Extract the [X, Y] coordinate from the center of the cell holding the provided text.  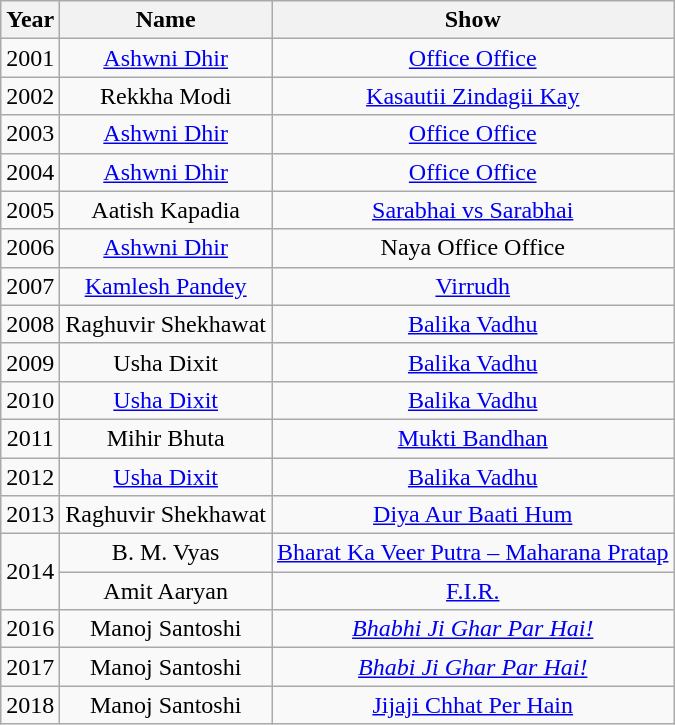
Aatish Kapadia [166, 210]
Mukti Bandhan [473, 438]
2005 [30, 210]
2010 [30, 400]
2001 [30, 58]
Sarabhai vs Sarabhai [473, 210]
B. M. Vyas [166, 553]
2006 [30, 248]
2018 [30, 705]
Virrudh [473, 286]
Name [166, 20]
Mihir Bhuta [166, 438]
Diya Aur Baati Hum [473, 515]
F.I.R. [473, 591]
2014 [30, 572]
2008 [30, 324]
Amit Aaryan [166, 591]
Kamlesh Pandey [166, 286]
2002 [30, 96]
2012 [30, 477]
Bhabhi Ji Ghar Par Hai! [473, 629]
Year [30, 20]
2009 [30, 362]
Jijaji Chhat Per Hain [473, 705]
2007 [30, 286]
2017 [30, 667]
2011 [30, 438]
Bharat Ka Veer Putra – Maharana Pratap [473, 553]
2013 [30, 515]
Naya Office Office [473, 248]
2016 [30, 629]
Rekkha Modi [166, 96]
Kasautii Zindagii Kay [473, 96]
Bhabi Ji Ghar Par Hai! [473, 667]
2004 [30, 172]
2003 [30, 134]
Show [473, 20]
